Return (X, Y) of the center of cell containing provided text 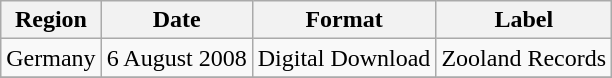
Format (344, 20)
Label (524, 20)
Region (51, 20)
Digital Download (344, 58)
Zooland Records (524, 58)
Germany (51, 58)
6 August 2008 (176, 58)
Date (176, 20)
